Determine the [X, Y] coordinate at the center of the cell enclosing the given text.  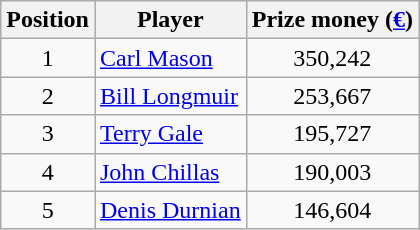
Denis Durnian [170, 210]
1 [48, 58]
2 [48, 96]
146,604 [332, 210]
Carl Mason [170, 58]
Prize money (€) [332, 20]
190,003 [332, 172]
5 [48, 210]
4 [48, 172]
Player [170, 20]
253,667 [332, 96]
John Chillas [170, 172]
350,242 [332, 58]
3 [48, 134]
Bill Longmuir [170, 96]
Terry Gale [170, 134]
195,727 [332, 134]
Position [48, 20]
